For the text-containing cell, return its midpoint in (x, y) coordinate format. 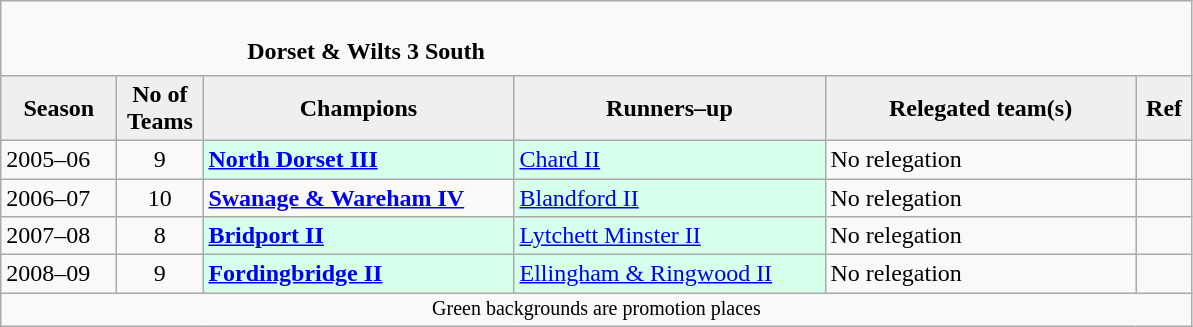
Green backgrounds are promotion places (596, 310)
North Dorset III (358, 159)
2008–09 (59, 274)
Ellingham & Ringwood II (670, 274)
Season (59, 108)
Swanage & Wareham IV (358, 197)
2005–06 (59, 159)
Lytchett Minster II (670, 236)
2007–08 (59, 236)
Champions (358, 108)
Relegated team(s) (980, 108)
10 (160, 197)
No of Teams (160, 108)
Runners–up (670, 108)
8 (160, 236)
Bridport II (358, 236)
Ref (1164, 108)
2006–07 (59, 197)
Blandford II (670, 197)
Fordingbridge II (358, 274)
Chard II (670, 159)
